From the cell containing the given text, extract its center point as (x, y) coordinate. 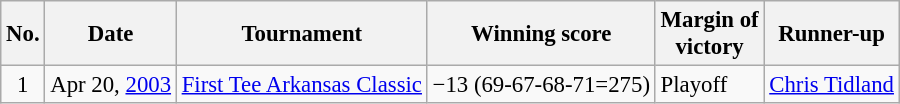
First Tee Arkansas Classic (302, 85)
Tournament (302, 34)
Margin ofvictory (710, 34)
No. (23, 34)
Date (110, 34)
Runner-up (832, 34)
Winning score (541, 34)
Playoff (710, 85)
Chris Tidland (832, 85)
Apr 20, 2003 (110, 85)
−13 (69-67-68-71=275) (541, 85)
1 (23, 85)
